Search for the cell housing the specified text and yield its [x, y] center coordinate. 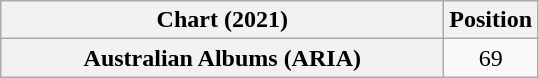
69 [491, 58]
Position [491, 20]
Australian Albums (ARIA) [222, 58]
Chart (2021) [222, 20]
